Capture the cell that displays the provided text and extract its (X, Y) central coordinate. 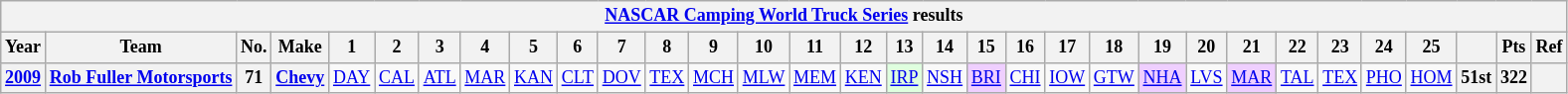
KAN (534, 77)
Rob Fuller Motorsports (140, 77)
NSH (945, 77)
KEN (863, 77)
24 (1384, 47)
Team (140, 47)
3 (439, 47)
MCH (714, 77)
IRP (905, 77)
21 (1252, 47)
5 (534, 47)
Pts (1514, 47)
13 (905, 47)
51st (1477, 77)
MLW (764, 77)
15 (986, 47)
2009 (24, 77)
2 (398, 47)
No. (255, 47)
PHO (1384, 77)
23 (1340, 47)
MEM (815, 77)
CAL (398, 77)
CLT (577, 77)
Chevy (300, 77)
8 (667, 47)
16 (1025, 47)
GTW (1115, 77)
BRI (986, 77)
DOV (621, 77)
19 (1162, 47)
Ref (1549, 47)
14 (945, 47)
11 (815, 47)
DAY (352, 77)
LVS (1207, 77)
Year (24, 47)
IOW (1068, 77)
25 (1432, 47)
TAL (1298, 77)
9 (714, 47)
NASCAR Camping World Truck Series results (784, 16)
22 (1298, 47)
71 (255, 77)
7 (621, 47)
10 (764, 47)
ATL (439, 77)
NHA (1162, 77)
322 (1514, 77)
6 (577, 47)
12 (863, 47)
20 (1207, 47)
1 (352, 47)
17 (1068, 47)
4 (485, 47)
18 (1115, 47)
HOM (1432, 77)
Make (300, 47)
CHI (1025, 77)
